Output the [x, y] coordinate of the center of the cell containing the given text.  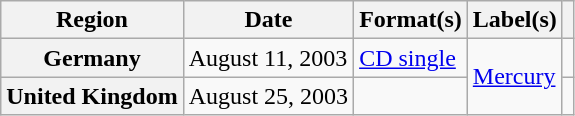
United Kingdom [92, 96]
August 25, 2003 [268, 96]
Format(s) [411, 20]
Region [92, 20]
Mercury [514, 77]
Label(s) [514, 20]
August 11, 2003 [268, 58]
CD single [411, 58]
Date [268, 20]
Germany [92, 58]
